For the text-containing cell, return its midpoint in (x, y) coordinate format. 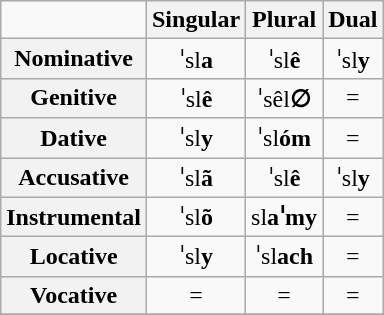
Locative (74, 257)
ˈslach (284, 257)
ˈslóm (284, 138)
Instrumental (74, 217)
Nominative (74, 59)
Singular (196, 20)
ˈsla (196, 59)
Genitive (74, 98)
ˈslõ (196, 217)
ˈsêl∅ (284, 98)
Dual (353, 20)
Vocative (74, 295)
Dative (74, 138)
slaˈmy (284, 217)
Plural (284, 20)
Accusative (74, 178)
ˈslã (196, 178)
